Search for the cell housing the specified text and yield its [x, y] center coordinate. 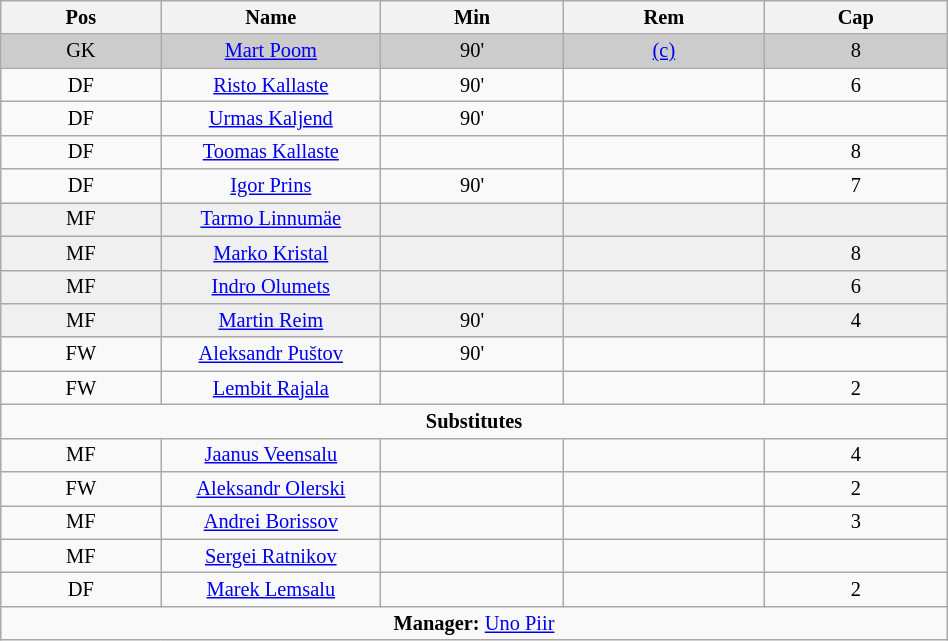
Indro Olumets [271, 287]
Andrei Borissov [271, 522]
GK [81, 51]
Tarmo Linnumäe [271, 219]
Risto Kallaste [271, 85]
Aleksandr Olerski [271, 489]
Marek Lemsalu [271, 589]
(c) [664, 51]
Aleksandr Puštov [271, 354]
3 [856, 522]
Min [472, 17]
Substitutes [474, 421]
Toomas Kallaste [271, 152]
Mart Poom [271, 51]
Lembit Rajala [271, 388]
Pos [81, 17]
Igor Prins [271, 186]
Name [271, 17]
Jaanus Veensalu [271, 455]
Rem [664, 17]
Cap [856, 17]
Sergei Ratnikov [271, 556]
7 [856, 186]
Manager: Uno Piir [474, 623]
Urmas Kaljend [271, 118]
Marko Kristal [271, 253]
Martin Reim [271, 320]
